Capture the cell that displays the provided text and extract its (x, y) central coordinate. 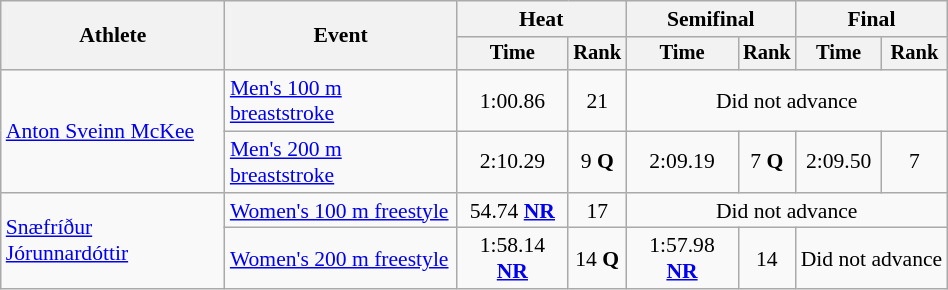
21 (597, 100)
17 (597, 211)
2:09.50 (839, 162)
1:57.98 NR (682, 258)
7 (915, 162)
Semifinal (711, 19)
2:09.19 (682, 162)
14 (767, 258)
Anton Sveinn McKee (113, 131)
7 Q (767, 162)
1:58.14 NR (512, 258)
1:00.86 (512, 100)
Men's 100 m breaststroke (341, 100)
Athlete (113, 36)
Women's 200 m freestyle (341, 258)
54.74 NR (512, 211)
2:10.29 (512, 162)
Women's 100 m freestyle (341, 211)
Event (341, 36)
14 Q (597, 258)
Final (872, 19)
Snæfríður Jórunnardóttir (113, 242)
Heat (541, 19)
Men's 200 m breaststroke (341, 162)
9 Q (597, 162)
